Return (X, Y) of the center of cell containing provided text 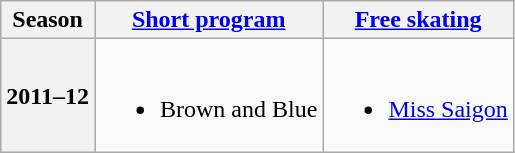
Season (48, 20)
Brown and Blue (208, 96)
Miss Saigon (418, 96)
Short program (208, 20)
Free skating (418, 20)
2011–12 (48, 96)
